Extract the [X, Y] coordinate from the center of the cell holding the provided text.  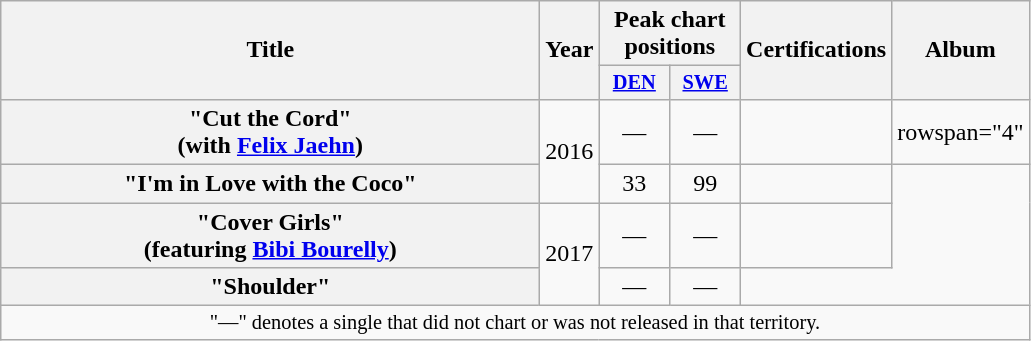
99 [706, 184]
"—" denotes a single that did not chart or was not released in that territory. [515, 323]
2016 [570, 150]
"I'm in Love with the Coco" [270, 184]
"Shoulder" [270, 287]
Album [961, 50]
SWE [706, 83]
Peak chart positions [670, 34]
Year [570, 50]
Title [270, 50]
2017 [570, 254]
rowspan="4" [961, 132]
"Cover Girls"(featuring Bibi Bourelly) [270, 236]
33 [634, 184]
Certifications [816, 50]
"Cut the Cord"(with Felix Jaehn) [270, 132]
DEN [634, 83]
